Detect which cell encompasses the target text, then output its [X, Y] center coordinate. 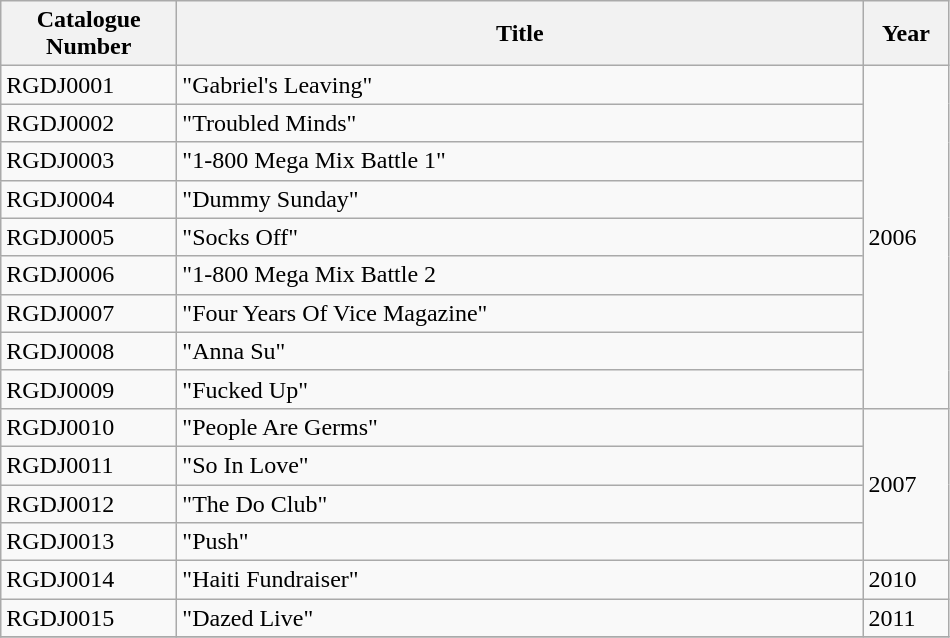
2007 [906, 484]
2006 [906, 238]
RGDJ0010 [89, 427]
"1-800 Mega Mix Battle 1" [520, 161]
RGDJ0015 [89, 618]
"Anna Su" [520, 351]
RGDJ0005 [89, 237]
"Dummy Sunday" [520, 199]
RGDJ0001 [89, 85]
"1-800 Mega Mix Battle 2 [520, 275]
"Gabriel's Leaving" [520, 85]
"Four Years Of Vice Magazine" [520, 313]
RGDJ0013 [89, 542]
"People Are Germs" [520, 427]
"The Do Club" [520, 503]
RGDJ0006 [89, 275]
RGDJ0004 [89, 199]
"Socks Off" [520, 237]
RGDJ0011 [89, 465]
"Fucked Up" [520, 389]
RGDJ0007 [89, 313]
2010 [906, 580]
"Troubled Minds" [520, 123]
RGDJ0003 [89, 161]
RGDJ0014 [89, 580]
RGDJ0008 [89, 351]
Year [906, 34]
Title [520, 34]
"Dazed Live" [520, 618]
"Haiti Fundraiser" [520, 580]
"So In Love" [520, 465]
RGDJ0012 [89, 503]
RGDJ0002 [89, 123]
RGDJ0009 [89, 389]
Catalogue Number [89, 34]
"Push" [520, 542]
2011 [906, 618]
